Determine the (X, Y) coordinate at the center of the cell enclosing the given text.  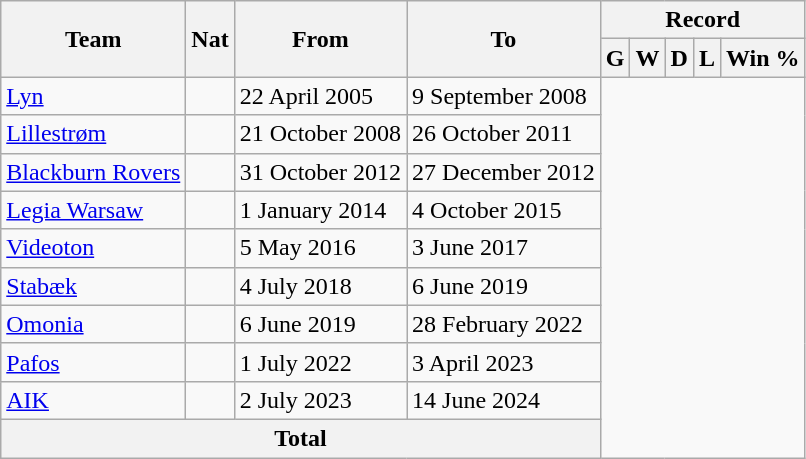
21 October 2008 (320, 134)
G (615, 58)
3 June 2017 (504, 248)
Lillestrøm (94, 134)
Stabæk (94, 286)
3 April 2023 (504, 362)
5 May 2016 (320, 248)
Team (94, 39)
W (648, 58)
4 October 2015 (504, 210)
Win % (762, 58)
27 December 2012 (504, 172)
To (504, 39)
Lyn (94, 96)
AIK (94, 400)
1 January 2014 (320, 210)
Record (702, 20)
Blackburn Rovers (94, 172)
31 October 2012 (320, 172)
Omonia (94, 324)
2 July 2023 (320, 400)
26 October 2011 (504, 134)
Nat (210, 39)
Legia Warsaw (94, 210)
Total (300, 438)
14 June 2024 (504, 400)
D (679, 58)
22 April 2005 (320, 96)
From (320, 39)
L (706, 58)
Videoton (94, 248)
Pafos (94, 362)
4 July 2018 (320, 286)
1 July 2022 (320, 362)
9 September 2008 (504, 96)
28 February 2022 (504, 324)
